Output the (x, y) coordinate of the center of the cell containing the given text.  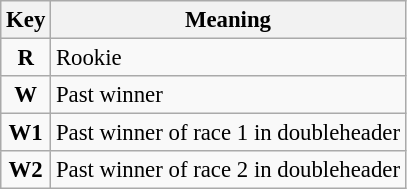
Rookie (228, 58)
R (26, 58)
W1 (26, 133)
Past winner (228, 95)
Past winner of race 2 in doubleheader (228, 170)
W2 (26, 170)
Past winner of race 1 in doubleheader (228, 133)
Key (26, 20)
Meaning (228, 20)
W (26, 95)
